Capture the cell that displays the provided text and extract its [X, Y] central coordinate. 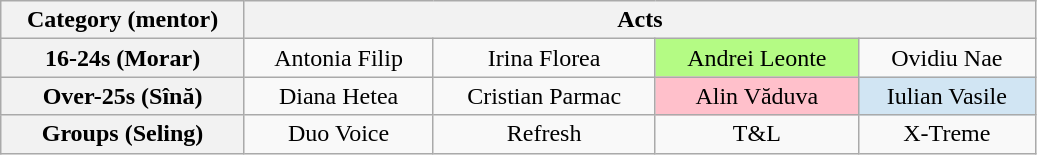
Acts [640, 20]
Cristian Parmac [544, 96]
Iulian Vasile [946, 96]
16-24s (Morar) [123, 58]
Antonia Filip [338, 58]
Ovidiu Nae [946, 58]
Groups (Seling) [123, 134]
Refresh [544, 134]
X-Treme [946, 134]
T&L [756, 134]
Category (mentor) [123, 20]
Alin Văduva [756, 96]
Andrei Leonte [756, 58]
Irina Florea [544, 58]
Duo Voice [338, 134]
Diana Hetea [338, 96]
Over-25s (Sînă) [123, 96]
